Search for the cell housing the specified text and yield its (x, y) center coordinate. 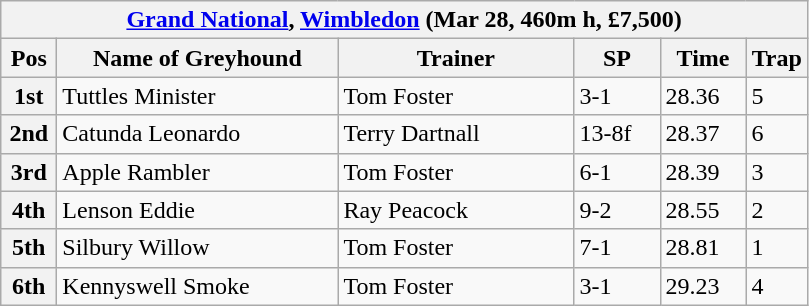
4 (776, 286)
4th (29, 210)
Ray Peacock (456, 210)
Trap (776, 58)
Kennyswell Smoke (198, 286)
Catunda Leonardo (198, 134)
29.23 (703, 286)
2 (776, 210)
6th (29, 286)
28.81 (703, 248)
2nd (29, 134)
5th (29, 248)
3 (776, 172)
Terry Dartnall (456, 134)
Grand National, Wimbledon (Mar 28, 460m h, £7,500) (404, 20)
5 (776, 96)
28.39 (703, 172)
Apple Rambler (198, 172)
28.55 (703, 210)
1 (776, 248)
Pos (29, 58)
Trainer (456, 58)
SP (617, 58)
7-1 (617, 248)
Time (703, 58)
6-1 (617, 172)
6 (776, 134)
1st (29, 96)
28.36 (703, 96)
Silbury Willow (198, 248)
9-2 (617, 210)
Tuttles Minister (198, 96)
Name of Greyhound (198, 58)
Lenson Eddie (198, 210)
13-8f (617, 134)
3rd (29, 172)
28.37 (703, 134)
